Pinpoint the cell where the given text exists, returning its [X, Y] midpoint coordinate. 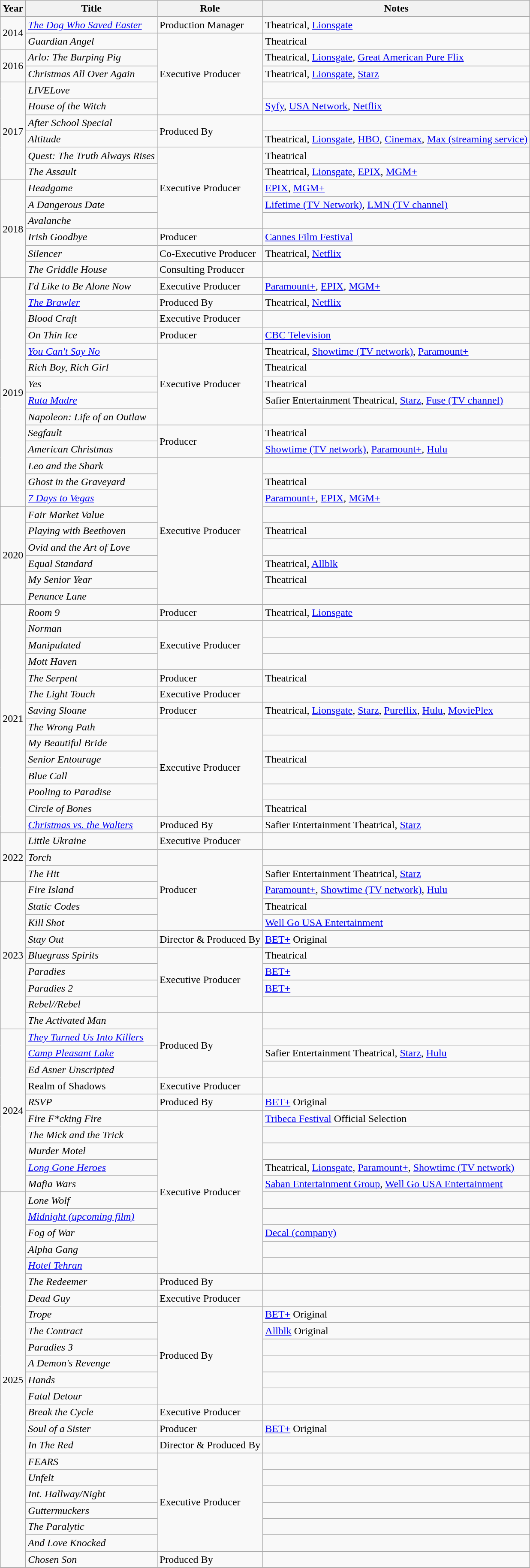
The Light Touch [92, 694]
Theatrical, Lionsgate, Starz [396, 74]
The Contract [92, 1331]
Theatrical, Lionsgate, Great American Pure Flix [396, 57]
Christmas vs. the Walters [92, 825]
Consulting Producer [210, 270]
Manipulated [92, 645]
2019 [13, 392]
Theatrical, Lionsgate, HBO, Cinemax, Max (streaming service) [396, 139]
Hands [92, 1380]
Pooling to Paradise [92, 792]
The Hit [92, 874]
Mott Haven [92, 661]
Guttermuckers [92, 1510]
Ovid and the Art of Love [92, 547]
Guardian Angel [92, 41]
After School Special [92, 123]
RSVP [92, 1102]
In The Red [92, 1445]
Room 9 [92, 612]
Theatrical, Showtime (TV network), Paramount+ [396, 351]
Avalanche [92, 221]
Long Gone Heroes [92, 1167]
Paradies 2 [92, 988]
Blood Craft [92, 319]
House of the Witch [92, 106]
The Brawler [92, 302]
Napoleon: Life of an Outlaw [92, 416]
Theatrical, Lionsgate, Starz, Pureflix, Hulu, MoviePlex [396, 710]
Segfault [92, 433]
Murder Motel [92, 1151]
Fire F*cking Fire [92, 1119]
Ghost in the Graveyard [92, 482]
The Serpent [92, 678]
Circle of Bones [92, 808]
Safier Entertainment Theatrical, Starz, Fuse (TV channel) [396, 400]
Co-Executive Producer [210, 253]
Notes [396, 9]
Paradies 3 [92, 1347]
Silencer [92, 253]
The Mick and the Trick [92, 1135]
My Senior Year [92, 580]
Headgame [92, 188]
Altitude [92, 139]
2014 [13, 33]
Lone Wolf [92, 1200]
2022 [13, 857]
Rebel//Rebel [92, 1004]
2021 [13, 719]
Fire Island [92, 890]
Midnight (upcoming film) [92, 1216]
Yes [92, 384]
Ed Asner Unscripted [92, 1070]
Fatal Detour [92, 1396]
Production Manager [210, 25]
My Beautiful Bride [92, 743]
Blue Call [92, 776]
Irish Goodbye [92, 237]
Norman [92, 629]
Well Go USA Entertainment [396, 923]
I'd Like to Be Alone Now [92, 286]
CBC Television [396, 335]
A Dangerous Date [92, 205]
Kill Shot [92, 923]
Hotel Tehran [92, 1266]
Role [210, 9]
They Turned Us Into Killers [92, 1037]
Christmas All Over Again [92, 74]
Arlo: The Burping Pig [92, 57]
Playing with Beethoven [92, 531]
Camp Pleasant Lake [92, 1053]
The Dog Who Saved Easter [92, 25]
Safier Entertainment Theatrical, Starz, Hulu [396, 1053]
Decal (company) [396, 1233]
Penance Lane [92, 596]
Paradies [92, 971]
Fair Market Value [92, 515]
Theatrical, Lionsgate, EPIX, MGM+ [396, 172]
FEARS [92, 1461]
2017 [13, 131]
7 Days to Vegas [92, 498]
2023 [13, 956]
Little Ukraine [92, 841]
LIVELove [92, 90]
The Wrong Path [92, 727]
Syfy, USA Network, Netflix [396, 106]
2020 [13, 555]
And Love Knocked [92, 1543]
Tribeca Festival Official Selection [396, 1119]
Int. Hallway/Night [92, 1494]
Title [92, 9]
2018 [13, 229]
Theatrical, Lionsgate, Paramount+, Showtime (TV network) [396, 1167]
Soul of a Sister [92, 1429]
American Christmas [92, 449]
Equal Standard [92, 564]
Quest: The Truth Always Rises [92, 155]
Paramount+, Showtime (TV network), Hulu [396, 890]
Rich Boy, Rich Girl [92, 368]
EPIX, MGM+ [396, 188]
Fog of War [92, 1233]
Dead Guy [92, 1298]
Lifetime (TV Network), LMN (TV channel) [396, 205]
You Can't Say No [92, 351]
Senior Entourage [92, 760]
Break the Cycle [92, 1412]
Mafia Wars [92, 1184]
Realm of Shadows [92, 1086]
Theatrical, Allblk [396, 564]
Stay Out [92, 939]
Static Codes [92, 906]
Torch [92, 857]
Cannes Film Festival [396, 237]
Allblk Original [396, 1331]
Alpha Gang [92, 1249]
The Paralytic [92, 1527]
Ruta Madre [92, 400]
On Thin Ice [92, 335]
A Demon's Revenge [92, 1363]
The Griddle House [92, 270]
2025 [13, 1379]
Leo and the Shark [92, 465]
2016 [13, 66]
The Activated Man [92, 1021]
Showtime (TV network), Paramount+, Hulu [396, 449]
Chosen Son [92, 1559]
Unfelt [92, 1478]
2024 [13, 1111]
Saving Sloane [92, 710]
Year [13, 9]
The Assault [92, 172]
The Redeemer [92, 1282]
Saban Entertainment Group, Well Go USA Entertainment [396, 1184]
Trope [92, 1315]
Bluegrass Spirits [92, 955]
